Identify which cell holds the provided text, then report its [x, y] central coordinate. 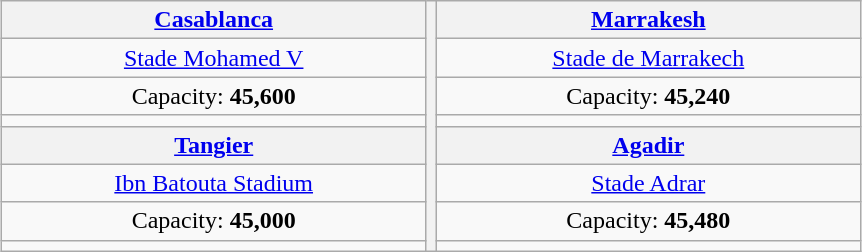
Marrakesh [649, 20]
Capacity: 45,480 [649, 221]
Capacity: 45,600 [214, 96]
Capacity: 45,000 [214, 221]
Stade Adrar [649, 183]
Agadir [649, 145]
Ibn Batouta Stadium [214, 183]
Tangier [214, 145]
Stade Mohamed V [214, 58]
Casablanca [214, 20]
Stade de Marrakech [649, 58]
Capacity: 45,240 [649, 96]
